Determine the [X, Y] coordinate at the center of the cell enclosing the given text.  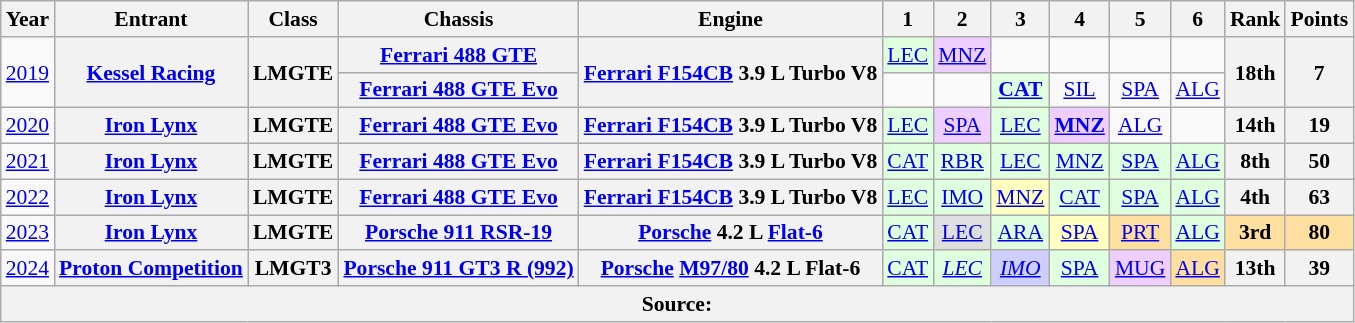
3 [1020, 19]
MUG [1140, 269]
63 [1319, 197]
Chassis [458, 19]
Rank [1256, 19]
PRT [1140, 233]
2023 [28, 233]
8th [1256, 162]
Class [293, 19]
3rd [1256, 233]
Year [28, 19]
39 [1319, 269]
Porsche M97/80 4.2 L Flat-6 [731, 269]
Porsche 4.2 L Flat-6 [731, 233]
Source: [677, 304]
2019 [28, 72]
18th [1256, 72]
5 [1140, 19]
2 [962, 19]
SIL [1079, 90]
7 [1319, 72]
ARA [1020, 233]
4th [1256, 197]
Points [1319, 19]
Kessel Racing [151, 72]
Ferrari 488 GTE [458, 55]
4 [1079, 19]
19 [1319, 126]
Porsche 911 GT3 R (992) [458, 269]
Porsche 911 RSR-19 [458, 233]
14th [1256, 126]
6 [1197, 19]
Engine [731, 19]
2020 [28, 126]
RBR [962, 162]
13th [1256, 269]
Proton Competition [151, 269]
80 [1319, 233]
2022 [28, 197]
Entrant [151, 19]
LMGT3 [293, 269]
50 [1319, 162]
2024 [28, 269]
2021 [28, 162]
1 [908, 19]
